Pinpoint the cell where the given text exists, returning its (x, y) midpoint coordinate. 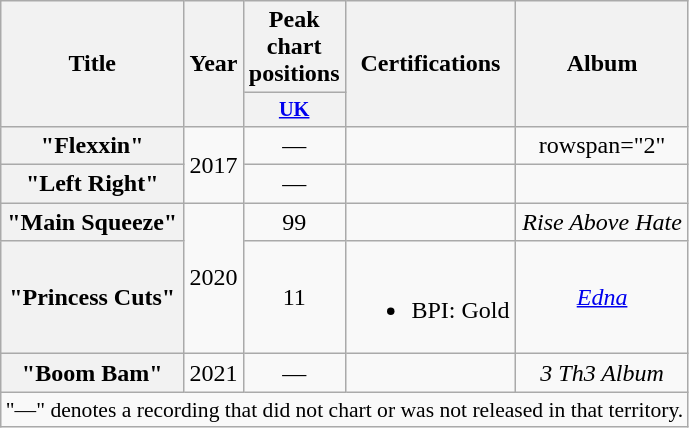
Rise Above Hate (602, 222)
"Princess Cuts" (92, 298)
"Left Right" (92, 184)
rowspan="2" (602, 145)
Year (214, 64)
Edna (602, 298)
2020 (214, 278)
Certifications (430, 64)
Title (92, 64)
"Boom Bam" (92, 373)
Peak chart positions (294, 47)
"—" denotes a recording that did not chart or was not released in that territory. (345, 410)
Album (602, 64)
3 Th3 Album (602, 373)
BPI: Gold (430, 298)
"Main Squeeze" (92, 222)
2017 (214, 164)
"Flexxin" (92, 145)
99 (294, 222)
2021 (214, 373)
UK (294, 110)
11 (294, 298)
